Scan for the cell matching the given text and deliver its [X, Y] coordinate at center. 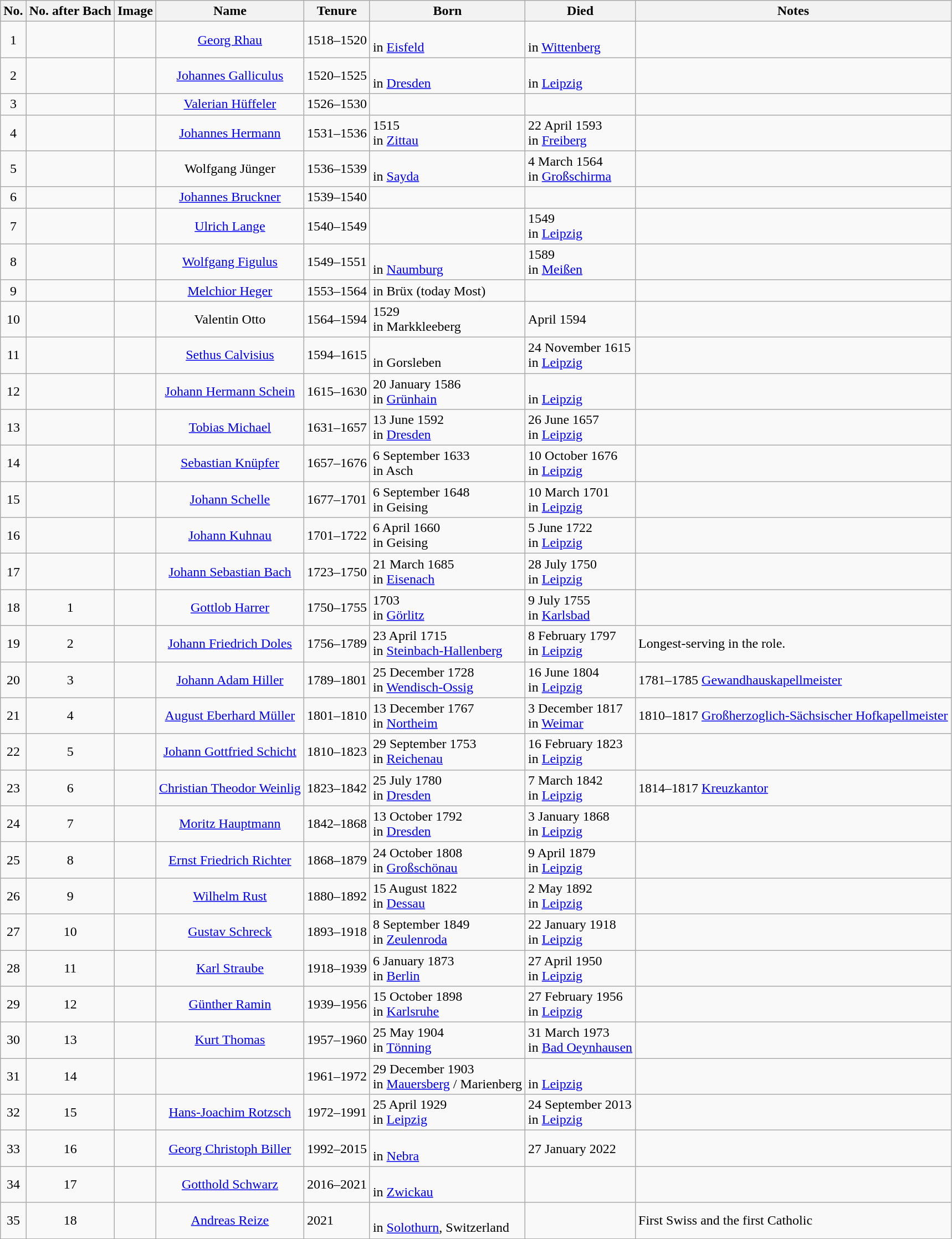
25 July 1780 in Dresden [447, 788]
1893–1918 [337, 932]
8 February 1797 in Leipzig [581, 644]
21 March 1685 in Eisenach [447, 572]
Wilhelm Rust [229, 895]
Melchior Heger [229, 290]
19 [13, 644]
1918–1939 [337, 967]
1529 in Markkleeberg [447, 319]
Andreas Reize [229, 1220]
25 [13, 860]
1531–1536 [337, 133]
1957–1960 [337, 1041]
1756–1789 [337, 644]
1526–1530 [337, 104]
35 [13, 1220]
1553–1564 [337, 290]
20 [13, 679]
30 [13, 1041]
Hans-Joachim Rotzsch [229, 1113]
6 April 1660 in Geising [447, 535]
2016–2021 [337, 1185]
August Eberhard Müller [229, 716]
Born [447, 11]
Johannes Hermann [229, 133]
Johann Friedrich Doles [229, 644]
Valentin Otto [229, 319]
Image [135, 11]
13 October 1792 in Dresden [447, 823]
32 [13, 1113]
1677–1701 [337, 500]
Johannes Galliculus [229, 75]
Moritz Hauptmann [229, 823]
13 December 1767 in Northeim [447, 716]
1972–1991 [337, 1113]
10 October 1676 in Leipzig [581, 463]
Tobias Michael [229, 428]
26 June 1657 in Leipzig [581, 428]
Gustav Schreck [229, 932]
26 [13, 895]
1631–1657 [337, 428]
1703 in Görlitz [447, 607]
29 [13, 1004]
1801–1810 [337, 716]
1536–1539 [337, 168]
24 October 1808 in Großschönau [447, 860]
7 March 1842 in Leipzig [581, 788]
No. [13, 11]
24 [13, 823]
Sebastian Knüpfer [229, 463]
1549–1551 [337, 262]
Johann Schelle [229, 500]
1823–1842 [337, 788]
2 May 1892 in Leipzig [581, 895]
13 June 1592 in Dresden [447, 428]
Johann Kuhnau [229, 535]
1814–1817 Kreuzkantor [794, 788]
27 February 1956 in Leipzig [581, 1004]
8 September 1849 in Zeulenroda [447, 932]
Ulrich Lange [229, 226]
Name [229, 11]
Notes [794, 11]
24 November 1615 in Leipzig [581, 355]
1594–1615 [337, 355]
1723–1750 [337, 572]
28 [13, 967]
Tenure [337, 11]
Karl Straube [229, 967]
Gotthold Schwarz [229, 1185]
1701–1722 [337, 535]
25 April 1929 in Leipzig [447, 1113]
1810–1817 Großherzoglich-Sächsischer Hofkapellmeister [794, 716]
27 April 1950 in Leipzig [581, 967]
1810–1823 [337, 751]
31 [13, 1076]
24 September 2013 in Leipzig [581, 1113]
10 March 1701 in Leipzig [581, 500]
in Naumburg [447, 262]
in Sayda [447, 168]
in Eisfeld [447, 40]
Christian Theodor Weinlig [229, 788]
Johann Hermann Schein [229, 391]
Died [581, 11]
16 February 1823 in Leipzig [581, 751]
3 January 1868 in Leipzig [581, 823]
9 July 1755 in Karlsbad [581, 607]
April 1594 [581, 319]
33 [13, 1148]
3 December 1817 in Weimar [581, 716]
First Swiss and the first Catholic [794, 1220]
in Nebra [447, 1148]
Günther Ramin [229, 1004]
Sethus Calvisius [229, 355]
Johann Sebastian Bach [229, 572]
Wolfgang Jünger [229, 168]
21 [13, 716]
Georg Rhau [229, 40]
1992–2015 [337, 1148]
Ernst Friedrich Richter [229, 860]
1842–1868 [337, 823]
Georg Christoph Biller [229, 1148]
29 September 1753 in Reichenau [447, 751]
25 May 1904 in Tönning [447, 1041]
2021 [337, 1220]
29 December 1903 in Mauersberg / Marienberg [447, 1076]
Valerian Hüffeler [229, 104]
in Solothurn, Switzerland [447, 1220]
1781–1785 Gewandhauskapellmeister [794, 679]
23 April 1715 in Steinbach-Hallenberg [447, 644]
1789–1801 [337, 679]
1868–1879 [337, 860]
6 September 1633 in Asch [447, 463]
4 March 1564 in Großschirma [581, 168]
1564–1594 [337, 319]
1539–1540 [337, 197]
27 January 2022 [581, 1148]
in Brüx (today Most) [447, 290]
20 January 1586 in Grünhain [447, 391]
5 June 1722 in Leipzig [581, 535]
No. after Bach [70, 11]
Johann Gottfried Schicht [229, 751]
15 October 1898 in Karlsruhe [447, 1004]
22 [13, 751]
in Dresden [447, 75]
1750–1755 [337, 607]
in Zwickau [447, 1185]
1520–1525 [337, 75]
22 April 1593 in Freiberg [581, 133]
in Gorsleben [447, 355]
1939–1956 [337, 1004]
6 September 1648 in Geising [447, 500]
in Wittenberg [581, 40]
1657–1676 [337, 463]
1589 in Meißen [581, 262]
Longest-serving in the role. [794, 644]
23 [13, 788]
1615–1630 [337, 391]
16 June 1804 in Leipzig [581, 679]
Johann Adam Hiller [229, 679]
28 July 1750 in Leipzig [581, 572]
1961–1972 [337, 1076]
9 April 1879 in Leipzig [581, 860]
15 August 1822 in Dessau [447, 895]
Wolfgang Figulus [229, 262]
Kurt Thomas [229, 1041]
25 December 1728 in Wendisch-Ossig [447, 679]
27 [13, 932]
Gottlob Harrer [229, 607]
1518–1520 [337, 40]
1540–1549 [337, 226]
1549 in Leipzig [581, 226]
6 January 1873 in Berlin [447, 967]
1515 in Zittau [447, 133]
31 March 1973 in Bad Oeynhausen [581, 1041]
1880–1892 [337, 895]
22 January 1918 in Leipzig [581, 932]
34 [13, 1185]
Johannes Bruckner [229, 197]
